Search for the cell housing the specified text and yield its [x, y] center coordinate. 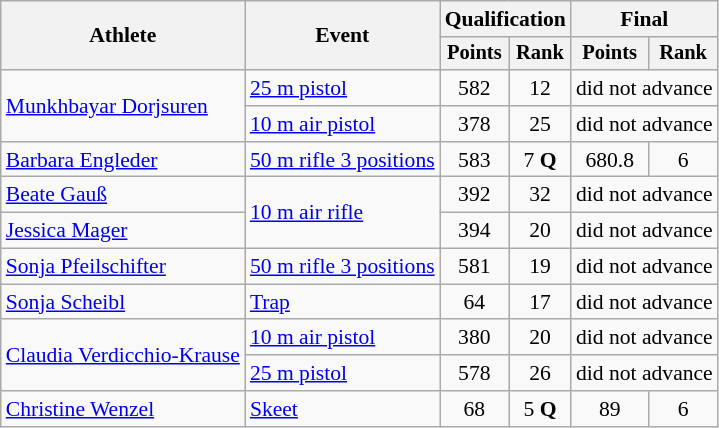
680.8 [610, 160]
Sonja Pfeilschifter [123, 267]
378 [474, 124]
Skeet [342, 409]
Beate Gauß [123, 195]
Munkhbayar Dorjsuren [123, 106]
5 Q [540, 409]
583 [474, 160]
12 [540, 88]
578 [474, 373]
Athlete [123, 36]
68 [474, 409]
Claudia Verdicchio-Krause [123, 356]
392 [474, 195]
7 Q [540, 160]
19 [540, 267]
Final [644, 19]
Sonja Scheibl [123, 302]
Qualification [506, 19]
Event [342, 36]
394 [474, 231]
26 [540, 373]
Barbara Engleder [123, 160]
25 [540, 124]
64 [474, 302]
89 [610, 409]
32 [540, 195]
Trap [342, 302]
Christine Wenzel [123, 409]
380 [474, 338]
17 [540, 302]
Jessica Mager [123, 231]
581 [474, 267]
582 [474, 88]
10 m air rifle [342, 212]
